From the cell containing the given text, extract its center point as [x, y] coordinate. 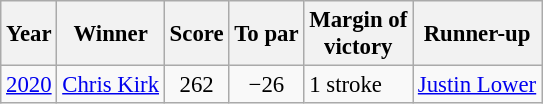
Score [196, 34]
To par [266, 34]
−26 [266, 85]
2020 [29, 85]
Margin ofvictory [358, 34]
1 stroke [358, 85]
Chris Kirk [110, 85]
Justin Lower [478, 85]
Winner [110, 34]
262 [196, 85]
Runner-up [478, 34]
Year [29, 34]
